Output the [X, Y] coordinate of the center of the cell containing the given text.  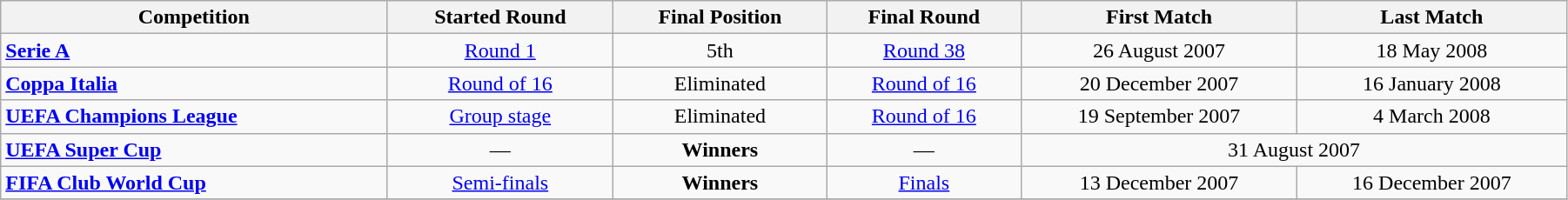
16 January 2008 [1431, 83]
Round 1 [500, 50]
4 March 2008 [1431, 117]
Started Round [500, 17]
16 December 2007 [1431, 183]
Last Match [1431, 17]
Semi-finals [500, 183]
19 September 2007 [1159, 117]
Final Position [720, 17]
UEFA Super Cup [194, 150]
Group stage [500, 117]
UEFA Champions League [194, 117]
18 May 2008 [1431, 50]
First Match [1159, 17]
26 August 2007 [1159, 50]
13 December 2007 [1159, 183]
Competition [194, 17]
FIFA Club World Cup [194, 183]
Round 38 [924, 50]
5th [720, 50]
Coppa Italia [194, 83]
Finals [924, 183]
20 December 2007 [1159, 83]
31 August 2007 [1295, 150]
Final Round [924, 17]
Serie A [194, 50]
